Detect which cell encompasses the target text, then output its (x, y) center coordinate. 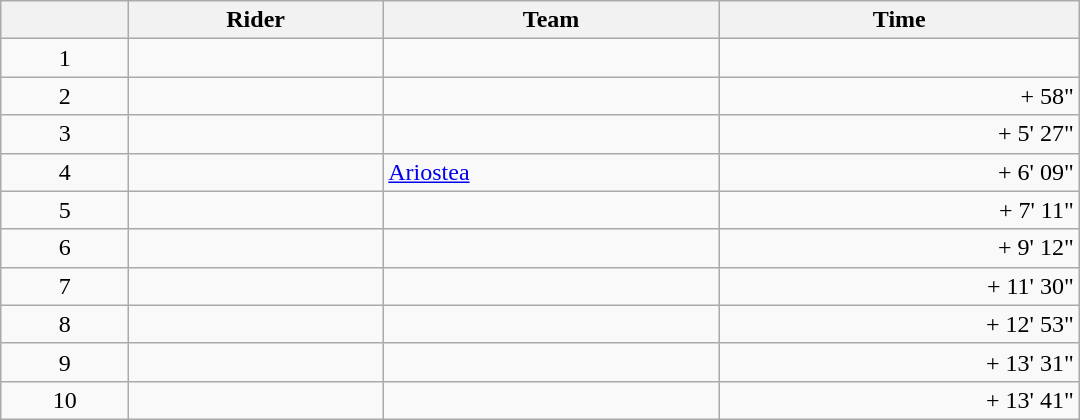
7 (65, 286)
+ 9' 12" (899, 248)
2 (65, 96)
+ 7' 11" (899, 210)
Ariostea (552, 172)
8 (65, 324)
6 (65, 248)
5 (65, 210)
+ 58" (899, 96)
+ 11' 30" (899, 286)
+ 12' 53" (899, 324)
10 (65, 400)
Time (899, 20)
4 (65, 172)
Team (552, 20)
+ 5' 27" (899, 134)
Rider (256, 20)
3 (65, 134)
9 (65, 362)
1 (65, 58)
+ 13' 41" (899, 400)
+ 13' 31" (899, 362)
+ 6' 09" (899, 172)
